Pinpoint the cell where the given text exists, returning its [X, Y] midpoint coordinate. 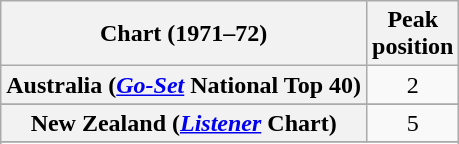
2 [413, 85]
Peakposition [413, 34]
5 [413, 123]
Chart (1971–72) [184, 34]
New Zealand (Listener Chart) [184, 123]
Australia (Go-Set National Top 40) [184, 85]
